Detect which cell encompasses the target text, then output its (x, y) center coordinate. 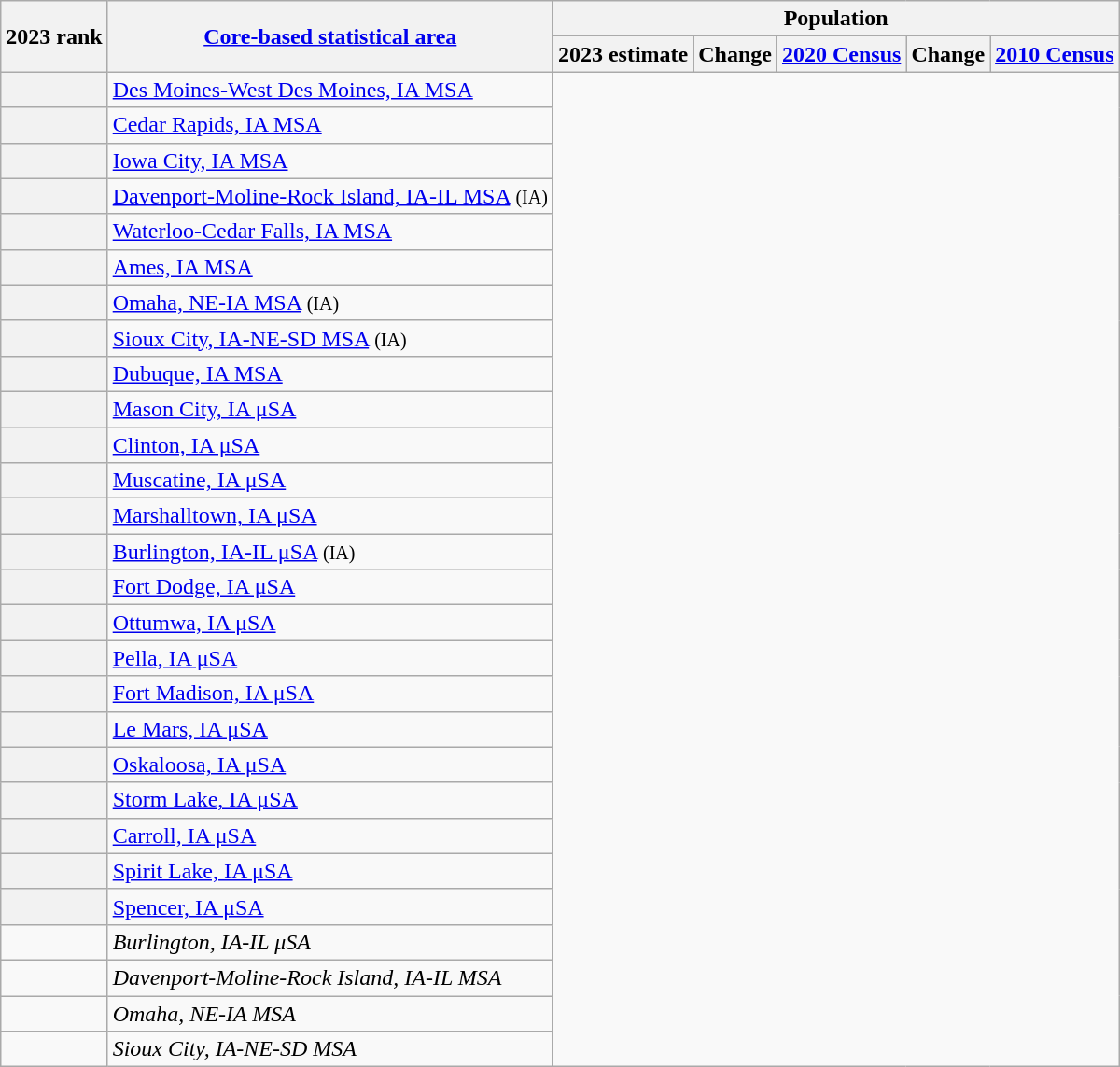
Ottumwa, IA μSA (330, 623)
Muscatine, IA μSA (330, 481)
Davenport-Moline-Rock Island, IA-IL MSA (IA) (330, 196)
Fort Dodge, IA μSA (330, 587)
Waterloo-Cedar Falls, IA MSA (330, 232)
2010 Census (1055, 54)
Iowa City, IA MSA (330, 161)
Fort Madison, IA μSA (330, 694)
Ames, IA MSA (330, 267)
Cedar Rapids, IA MSA (330, 125)
Le Mars, IA μSA (330, 729)
Burlington, IA-IL μSA (330, 942)
Clinton, IA μSA (330, 445)
Omaha, NE-IA MSA (330, 1013)
Core-based statistical area (330, 36)
Dubuque, IA MSA (330, 373)
Spencer, IA μSA (330, 906)
Mason City, IA μSA (330, 409)
Sioux City, IA-NE-SD MSA (330, 1049)
Burlington, IA-IL μSA (IA) (330, 552)
Marshalltown, IA μSA (330, 516)
2023 rank (54, 36)
2023 estimate (623, 54)
Omaha, NE-IA MSA (IA) (330, 302)
Population (836, 19)
Spirit Lake, IA μSA (330, 871)
Davenport-Moline-Rock Island, IA-IL MSA (330, 977)
Carroll, IA μSA (330, 835)
Sioux City, IA-NE-SD MSA (IA) (330, 338)
Oskaloosa, IA μSA (330, 765)
2020 Census (841, 54)
Storm Lake, IA μSA (330, 800)
Des Moines-West Des Moines, IA MSA (330, 90)
Pella, IA μSA (330, 658)
